Scan for the cell matching the given text and deliver its (X, Y) coordinate at center. 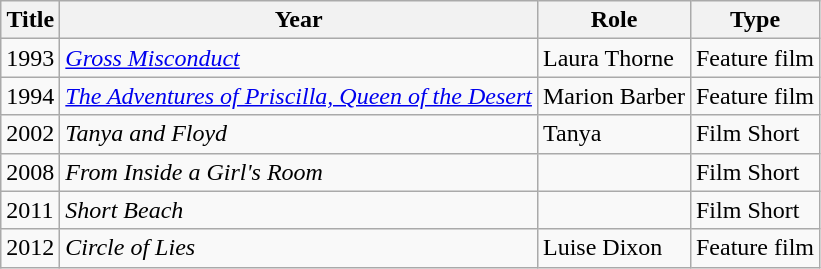
Luise Dixon (614, 248)
The Adventures of Priscilla, Queen of the Desert (299, 96)
From Inside a Girl's Room (299, 172)
Circle of Lies (299, 248)
Laura Thorne (614, 58)
1993 (30, 58)
Role (614, 20)
2012 (30, 248)
Short Beach (299, 210)
Tanya (614, 134)
Gross Misconduct (299, 58)
2002 (30, 134)
2008 (30, 172)
Type (754, 20)
Tanya and Floyd (299, 134)
2011 (30, 210)
1994 (30, 96)
Year (299, 20)
Marion Barber (614, 96)
Title (30, 20)
